Determine the [x, y] coordinate at the center of the cell enclosing the given text.  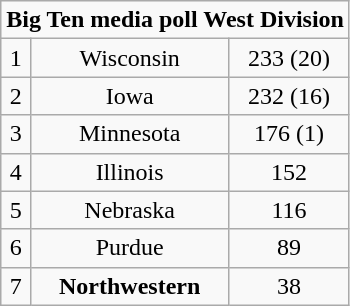
1 [16, 58]
7 [16, 286]
Minnesota [130, 134]
152 [290, 172]
Purdue [130, 248]
Northwestern [130, 286]
Illinois [130, 172]
38 [290, 286]
Iowa [130, 96]
Nebraska [130, 210]
176 (1) [290, 134]
3 [16, 134]
116 [290, 210]
6 [16, 248]
2 [16, 96]
Big Ten media poll West Division [176, 20]
233 (20) [290, 58]
5 [16, 210]
232 (16) [290, 96]
Wisconsin [130, 58]
4 [16, 172]
89 [290, 248]
